Output the (X, Y) coordinate of the center of the cell containing the given text.  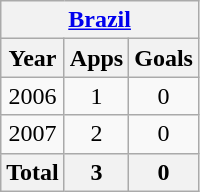
Total (33, 172)
3 (96, 172)
Goals (164, 58)
2007 (33, 134)
Apps (96, 58)
1 (96, 96)
2 (96, 134)
Year (33, 58)
2006 (33, 96)
Brazil (100, 20)
